Capture the cell that displays the provided text and extract its (X, Y) central coordinate. 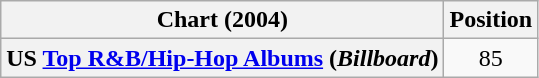
Chart (2004) (222, 20)
85 (491, 58)
Position (491, 20)
US Top R&B/Hip-Hop Albums (Billboard) (222, 58)
